Identify which cell holds the provided text, then report its [X, Y] central coordinate. 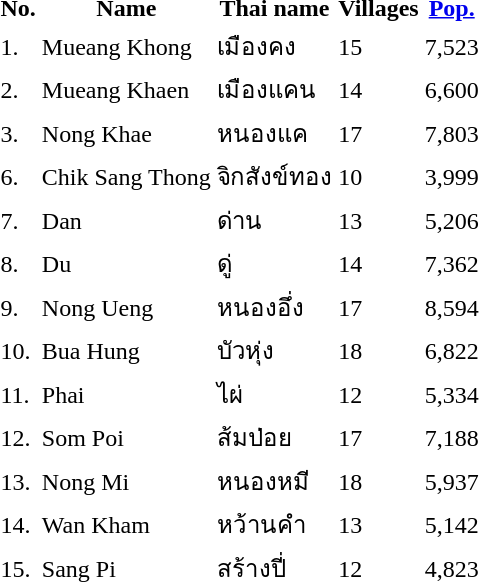
หว้านคำ [274, 524]
เมืองแคน [274, 90]
ไผ่ [274, 394]
เมืองคง [274, 46]
หนองหมี [274, 481]
Mueang Khaen [126, 90]
Som Poi [126, 438]
Nong Ueng [126, 307]
Chik Sang Thong [126, 176]
Dan [126, 220]
จิกสังข์ทอง [274, 176]
Wan Kham [126, 524]
10 [378, 176]
หนองแค [274, 133]
ด่าน [274, 220]
Du [126, 264]
ดู่ [274, 264]
Bua Hung [126, 350]
Nong Khae [126, 133]
Nong Mi [126, 481]
Phai [126, 394]
บัวหุ่ง [274, 350]
15 [378, 46]
ส้มป่อย [274, 438]
12 [378, 394]
Mueang Khong [126, 46]
หนองอึ่ง [274, 307]
